Find where the given text appears and provide that cell's center as [x, y] coordinate. 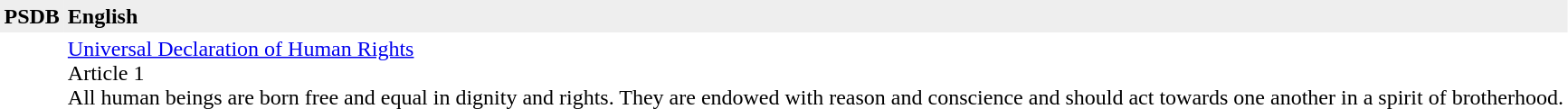
English [815, 16]
PSDB [32, 16]
